Scan for the cell matching the given text and deliver its (X, Y) coordinate at center. 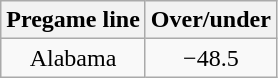
Alabama (74, 58)
Over/under (210, 20)
Pregame line (74, 20)
−48.5 (210, 58)
